Detect which cell encompasses the target text, then output its (x, y) center coordinate. 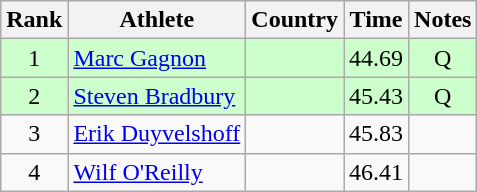
Athlete (157, 20)
1 (34, 58)
Wilf O'Reilly (157, 172)
Steven Bradbury (157, 96)
Erik Duyvelshoff (157, 134)
Marc Gagnon (157, 58)
45.43 (376, 96)
3 (34, 134)
45.83 (376, 134)
Time (376, 20)
Rank (34, 20)
4 (34, 172)
46.41 (376, 172)
44.69 (376, 58)
2 (34, 96)
Notes (443, 20)
Country (295, 20)
